Capture the cell that displays the provided text and extract its [X, Y] central coordinate. 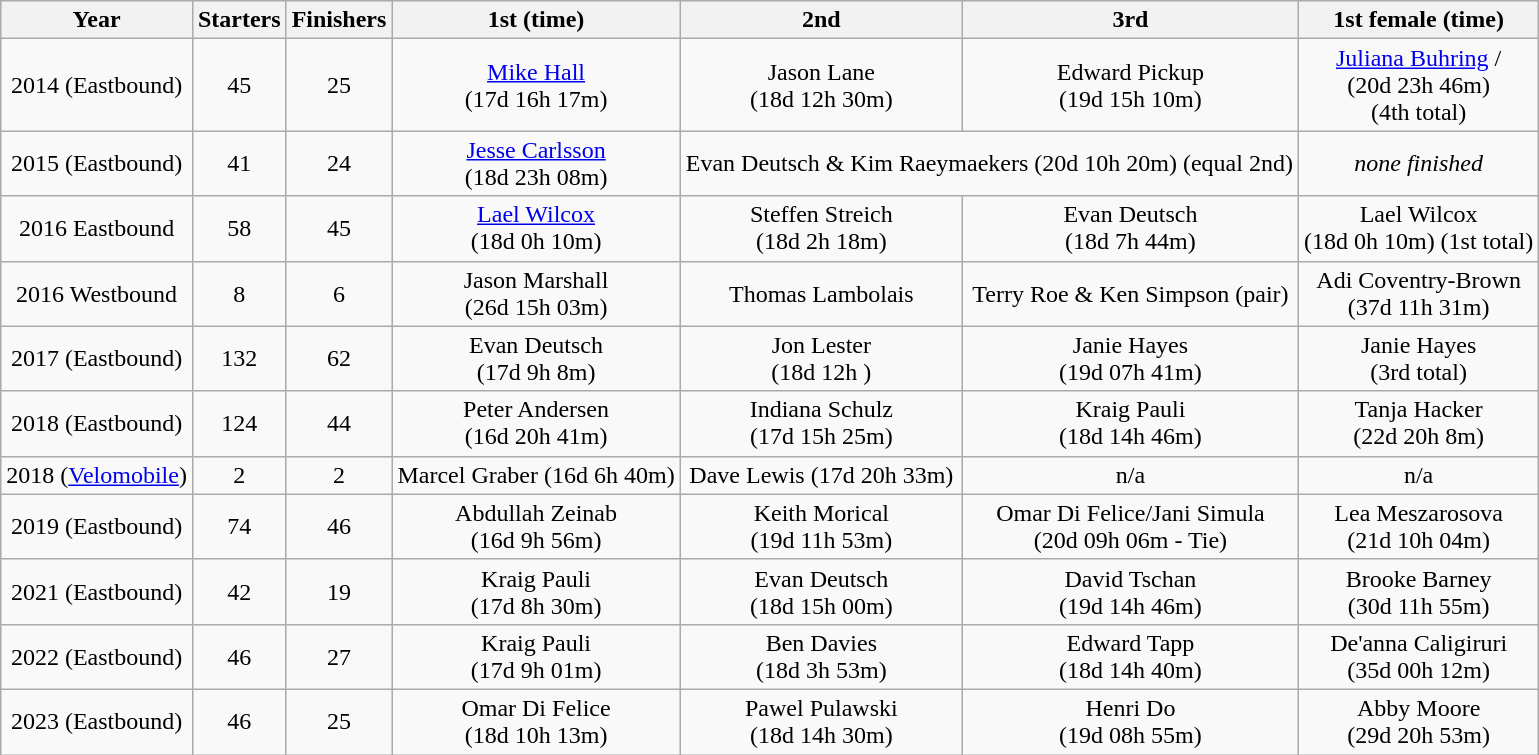
Evan Deutsch (18d 7h 44m) [1130, 228]
24 [339, 164]
2023 (Eastbound) [97, 722]
Starters [239, 20]
Lael Wilcox (18d 0h 10m) [536, 228]
Ben Davies(18d 3h 53m) [821, 656]
Omar Di Felice/Jani Simula (20d 09h 06m - Tie) [1130, 526]
Steffen Streich (18d 2h 18m) [821, 228]
Finishers [339, 20]
6 [339, 294]
Kraig Pauli (18d 14h 46m) [1130, 424]
Edward Tapp(18d 14h 40m) [1130, 656]
Evan Deutsch (17d 9h 8m) [536, 358]
74 [239, 526]
Marcel Graber (16d 6h 40m) [536, 475]
2022 (Eastbound) [97, 656]
3rd [1130, 20]
Janie Hayes (3rd total) [1418, 358]
Jon Lester (18d 12h ) [821, 358]
Abby Moore (29d 20h 53m) [1418, 722]
2018 (Eastbound) [97, 424]
2021 (Eastbound) [97, 592]
2019 (Eastbound) [97, 526]
Kraig Pauli (17d 9h 01m) [536, 656]
2015 (Eastbound) [97, 164]
Year [97, 20]
19 [339, 592]
Omar Di Felice (18d 10h 13m) [536, 722]
Evan Deutsch & Kim Raeymaekers (20d 10h 20m) (equal 2nd) [989, 164]
2016 Eastbound [97, 228]
Janie Hayes (19d 07h 41m) [1130, 358]
Jesse Carlsson (18d 23h 08m) [536, 164]
42 [239, 592]
8 [239, 294]
Mike Hall (17d 16h 17m) [536, 85]
De'anna Caligiruri(35d 00h 12m) [1418, 656]
Adi Coventry-Brown (37d 11h 31m) [1418, 294]
Pawel Pulawski (18d 14h 30m) [821, 722]
124 [239, 424]
Juliana Buhring / (20d 23h 46m)(4th total) [1418, 85]
Brooke Barney (30d 11h 55m) [1418, 592]
Lea Meszarosova (21d 10h 04m) [1418, 526]
132 [239, 358]
2nd [821, 20]
2014 (Eastbound) [97, 85]
none finished [1418, 164]
Henri Do (19d 08h 55m) [1130, 722]
58 [239, 228]
Evan Deutsch (18d 15h 00m) [821, 592]
2017 (Eastbound) [97, 358]
41 [239, 164]
27 [339, 656]
Jason Lane (18d 12h 30m) [821, 85]
1st (time) [536, 20]
Thomas Lambolais [821, 294]
Keith Morical (19d 11h 53m) [821, 526]
David Tschan (19d 14h 46m) [1130, 592]
Terry Roe & Ken Simpson (pair) [1130, 294]
Lael Wilcox (18d 0h 10m) (1st total) [1418, 228]
2016 Westbound [97, 294]
44 [339, 424]
Jason Marshall (26d 15h 03m) [536, 294]
2018 (Velomobile) [97, 475]
Tanja Hacker (22d 20h 8m) [1418, 424]
Abdullah Zeinab (16d 9h 56m) [536, 526]
Edward Pickup (19d 15h 10m) [1130, 85]
1st female (time) [1418, 20]
62 [339, 358]
Dave Lewis (17d 20h 33m) [821, 475]
Peter Andersen (16d 20h 41m) [536, 424]
Kraig Pauli (17d 8h 30m) [536, 592]
Indiana Schulz (17d 15h 25m) [821, 424]
